Search for the cell housing the specified text and yield its [x, y] center coordinate. 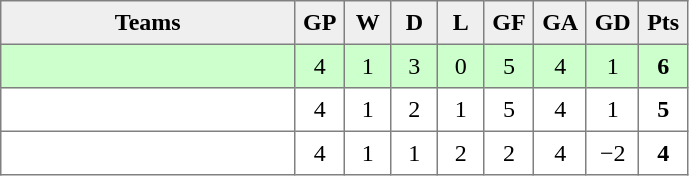
Teams [148, 23]
GF [509, 23]
W [368, 23]
D [414, 23]
−2 [612, 153]
6 [663, 66]
GD [612, 23]
3 [414, 66]
Pts [663, 23]
L [461, 23]
GA [560, 23]
GP [320, 23]
0 [461, 66]
